Detect which cell encompasses the target text, then output its [X, Y] center coordinate. 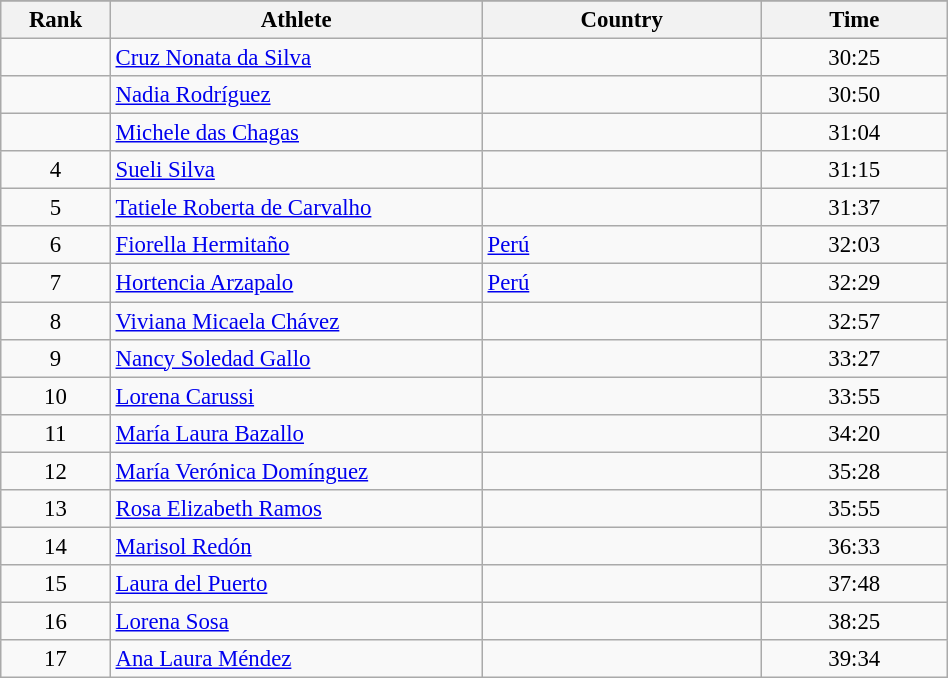
38:25 [854, 621]
32:57 [854, 321]
Cruz Nonata da Silva [296, 58]
Time [854, 20]
12 [56, 471]
37:48 [854, 584]
31:04 [854, 133]
30:25 [854, 58]
15 [56, 584]
Ana Laura Méndez [296, 659]
Rank [56, 20]
Marisol Redón [296, 546]
35:28 [854, 471]
Nancy Soledad Gallo [296, 358]
33:27 [854, 358]
Rosa Elizabeth Ramos [296, 509]
17 [56, 659]
16 [56, 621]
Fiorella Hermitaño [296, 245]
Sueli Silva [296, 170]
4 [56, 170]
Michele das Chagas [296, 133]
34:20 [854, 433]
5 [56, 208]
Lorena Sosa [296, 621]
María Laura Bazallo [296, 433]
32:29 [854, 283]
María Verónica Domínguez [296, 471]
8 [56, 321]
Laura del Puerto [296, 584]
36:33 [854, 546]
31:15 [854, 170]
Athlete [296, 20]
11 [56, 433]
7 [56, 283]
35:55 [854, 509]
10 [56, 396]
39:34 [854, 659]
Nadia Rodríguez [296, 95]
Hortencia Arzapalo [296, 283]
Tatiele Roberta de Carvalho [296, 208]
14 [56, 546]
13 [56, 509]
Lorena Carussi [296, 396]
9 [56, 358]
Country [622, 20]
31:37 [854, 208]
Viviana Micaela Chávez [296, 321]
30:50 [854, 95]
33:55 [854, 396]
32:03 [854, 245]
6 [56, 245]
